Output the [x, y] coordinate of the center of the cell containing the given text.  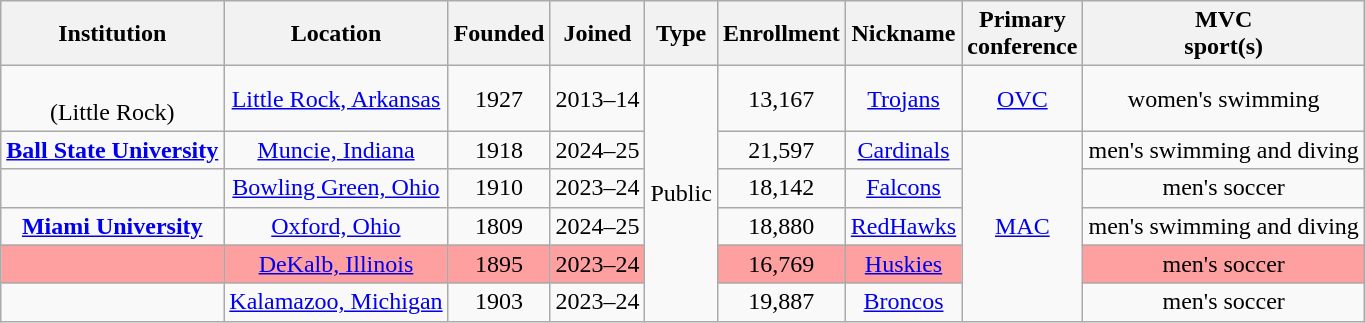
13,167 [781, 98]
MVCsport(s) [1224, 34]
(Little Rock) [112, 98]
Primaryconference [1022, 34]
2013–14 [598, 98]
Ball State University [112, 150]
Location [336, 34]
Trojans [903, 98]
18,880 [781, 226]
1809 [499, 226]
DeKalb, Illinois [336, 264]
Type [681, 34]
16,769 [781, 264]
Public [681, 194]
RedHawks [903, 226]
18,142 [781, 188]
Kalamazoo, Michigan [336, 302]
Broncos [903, 302]
Joined [598, 34]
1903 [499, 302]
Cardinals [903, 150]
Oxford, Ohio [336, 226]
19,887 [781, 302]
Bowling Green, Ohio [336, 188]
1910 [499, 188]
Muncie, Indiana [336, 150]
Huskies [903, 264]
Little Rock, Arkansas [336, 98]
Founded [499, 34]
Falcons [903, 188]
OVC [1022, 98]
21,597 [781, 150]
Enrollment [781, 34]
Miami University [112, 226]
women's swimming [1224, 98]
1927 [499, 98]
1895 [499, 264]
Institution [112, 34]
Nickname [903, 34]
MAC [1022, 226]
1918 [499, 150]
